Extract the (x, y) coordinate from the center of the cell holding the provided text.  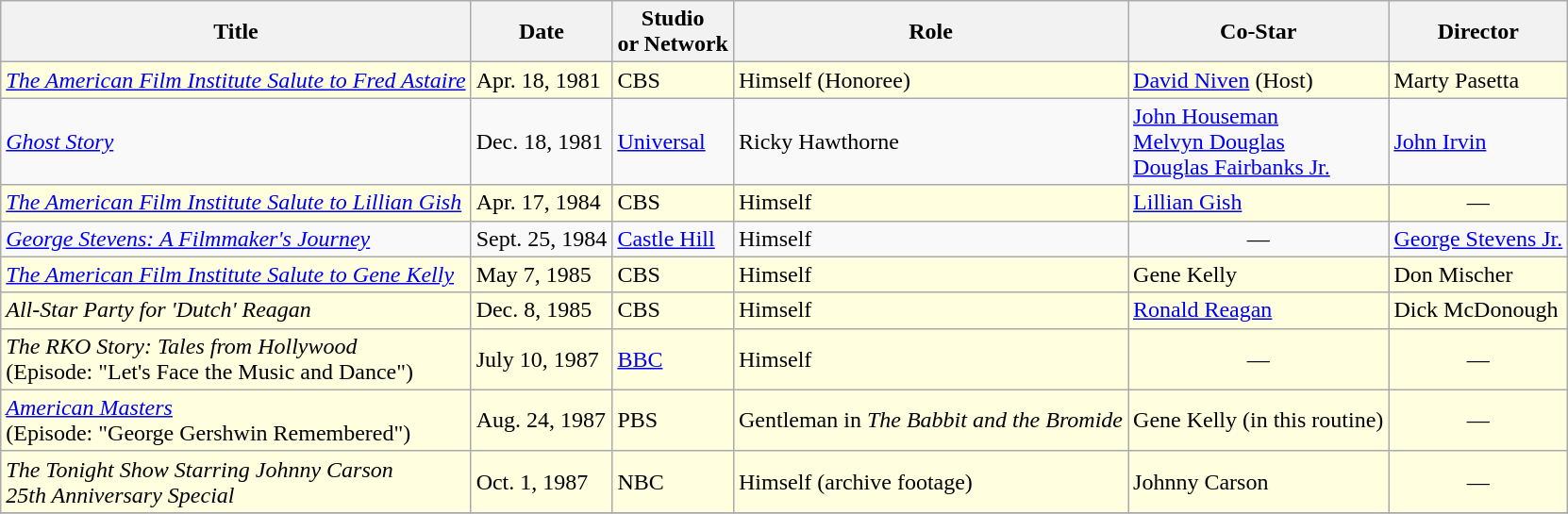
Lillian Gish (1259, 203)
Dick McDonough (1478, 310)
The American Film Institute Salute to Gene Kelly (236, 274)
Himself (archive footage) (930, 481)
The RKO Story: Tales from Hollywood (Episode: "Let's Face the Music and Dance") (236, 358)
The American Film Institute Salute to Fred Astaire (236, 80)
Gentleman in The Babbit and the Bromide (930, 421)
American Masters(Episode: "George Gershwin Remembered") (236, 421)
David Niven (Host) (1259, 80)
George Stevens Jr. (1478, 239)
Director (1478, 32)
Role (930, 32)
Marty Pasetta (1478, 80)
All-Star Party for 'Dutch' Reagan (236, 310)
John Irvin (1478, 141)
Date (542, 32)
Dec. 8, 1985 (542, 310)
Sept. 25, 1984 (542, 239)
Himself (Honoree) (930, 80)
Gene Kelly (1259, 274)
BBC (674, 358)
PBS (674, 421)
Ricky Hawthorne (930, 141)
The Tonight Show Starring Johnny Carson25th Anniversary Special (236, 481)
Aug. 24, 1987 (542, 421)
Title (236, 32)
Apr. 18, 1981 (542, 80)
Don Mischer (1478, 274)
Johnny Carson (1259, 481)
John HousemanMelvyn DouglasDouglas Fairbanks Jr. (1259, 141)
NBC (674, 481)
The American Film Institute Salute to Lillian Gish (236, 203)
George Stevens: A Filmmaker's Journey (236, 239)
Co-Star (1259, 32)
May 7, 1985 (542, 274)
Apr. 17, 1984 (542, 203)
Universal (674, 141)
Castle Hill (674, 239)
Dec. 18, 1981 (542, 141)
Ghost Story (236, 141)
July 10, 1987 (542, 358)
Gene Kelly (in this routine) (1259, 421)
Studioor Network (674, 32)
Oct. 1, 1987 (542, 481)
Ronald Reagan (1259, 310)
